Capture the cell that displays the provided text and extract its (X, Y) central coordinate. 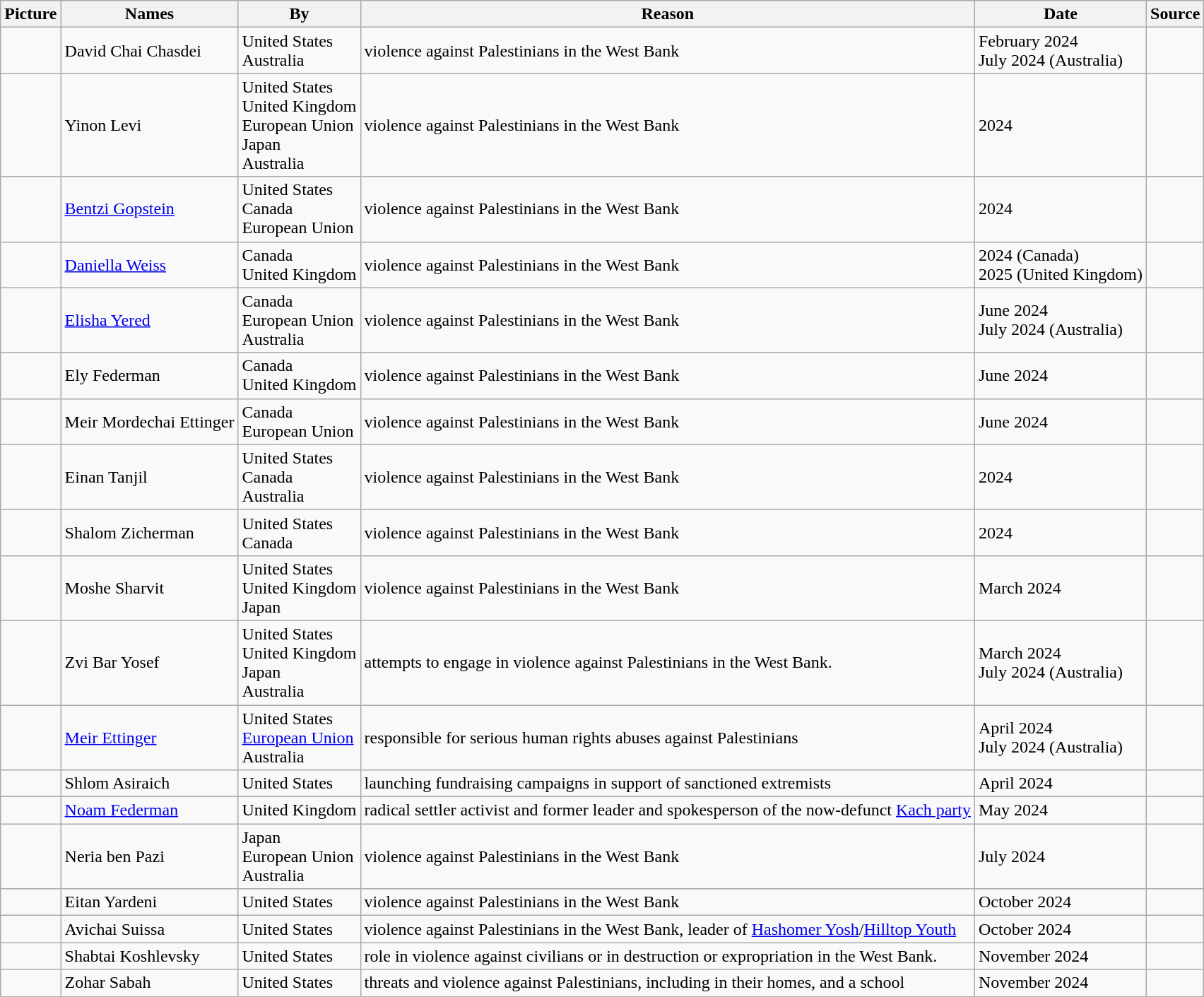
Neria ben Pazi (150, 856)
Elisha Yered (150, 320)
launching fundraising campaigns in support of sanctioned extremists (667, 784)
radical settler activist and former leader and spokesperson of the now-defunct Kach party (667, 810)
July 2024 (1060, 856)
Shlom Asiraich (150, 784)
United StatesAustralia (300, 51)
Reason (667, 14)
May 2024 (1060, 810)
March 2024 (1060, 588)
Shabtai Koshlevsky (150, 956)
By (300, 14)
April 2024 (1060, 784)
March 2024July 2024 (Australia) (1060, 663)
Zvi Bar Yosef (150, 663)
2024 (Canada)2025 (United Kingdom) (1060, 264)
Meir Mordechai Ettinger (150, 421)
United StatesCanadaAustralia (300, 477)
Yinon Levi (150, 125)
Daniella Weiss (150, 264)
United StatesUnited KingdomEuropean UnionJapanAustralia (300, 125)
role in violence against civilians or in destruction or expropriation in the West Bank. (667, 956)
Source (1176, 14)
David Chai Chasdei (150, 51)
responsible for serious human rights abuses against Palestinians (667, 738)
February 2024July 2024 (Australia) (1060, 51)
violence against Palestinians in the West Bank, leader of Hashomer Yosh/Hilltop Youth (667, 929)
United StatesCanada (300, 533)
Moshe Sharvit (150, 588)
Avichai Suissa (150, 929)
United StatesUnited KingdomJapanAustralia (300, 663)
April 2024July 2024 (Australia) (1060, 738)
threats and violence against Palestinians, including in their homes, and a school (667, 983)
Date (1060, 14)
Bentzi Gopstein (150, 209)
Meir Ettinger (150, 738)
United Kingdom (300, 810)
JapanEuropean UnionAustralia (300, 856)
United StatesUnited KingdomJapan (300, 588)
United StatesEuropean UnionAustralia (300, 738)
Names (150, 14)
attempts to engage in violence against Palestinians in the West Bank. (667, 663)
Eitan Yardeni (150, 902)
Ely Federman (150, 376)
Picture (31, 14)
June 2024July 2024 (Australia) (1060, 320)
Einan Tanjil (150, 477)
Zohar Sabah (150, 983)
CanadaEuropean UnionAustralia (300, 320)
CanadaEuropean Union (300, 421)
United StatesCanadaEuropean Union (300, 209)
Noam Federman (150, 810)
Shalom Zicherman (150, 533)
